Locate the cell with the specified text and output its [x, y] center coordinate. 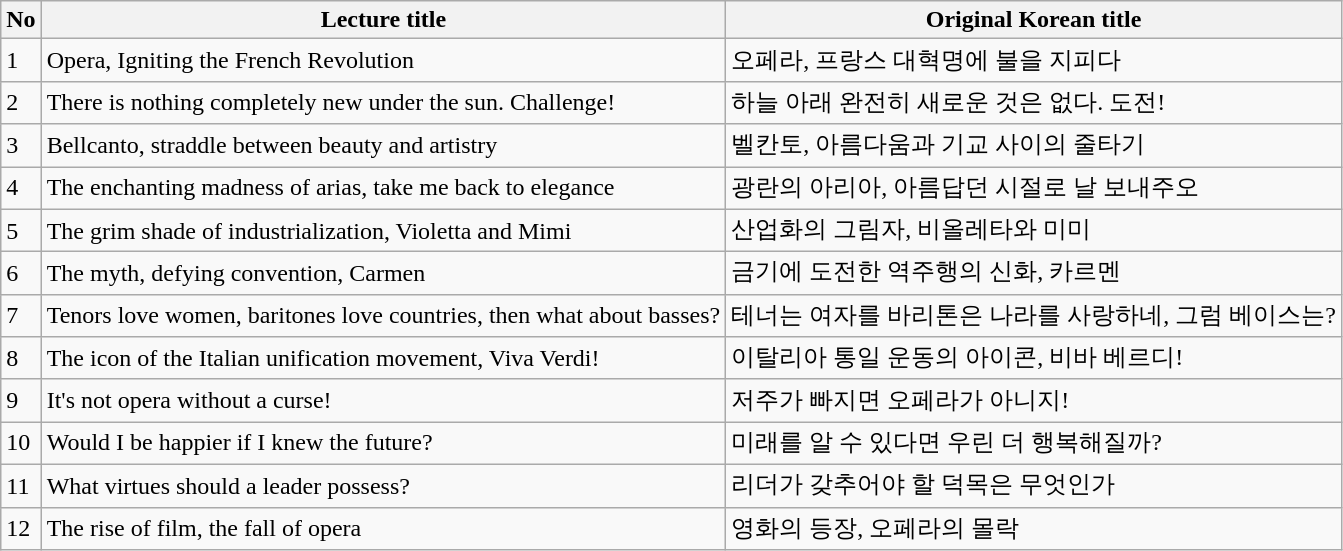
Bellcanto, straddle between beauty and artistry [384, 146]
4 [21, 188]
The icon of the Italian unification movement, Viva Verdi! [384, 358]
9 [21, 400]
Tenors love women, baritones love countries, then what about basses? [384, 316]
금기에 도전한 역주행의 신화, 카르멘 [1034, 274]
리더가 갖추어야 할 덕목은 무엇인가 [1034, 486]
테너는 여자를 바리톤은 나라를 사랑하네, 그럼 베이스는? [1034, 316]
Original Korean title [1034, 20]
No [21, 20]
5 [21, 230]
6 [21, 274]
Lecture title [384, 20]
1 [21, 60]
Opera, Igniting the French Revolution [384, 60]
산업화의 그림자, 비올레타와 미미 [1034, 230]
3 [21, 146]
What virtues should a leader possess? [384, 486]
벨칸토, 아름다움과 기교 사이의 줄타기 [1034, 146]
영화의 등장, 오페라의 몰락 [1034, 528]
11 [21, 486]
8 [21, 358]
오페라, 프랑스 대혁명에 불을 지피다 [1034, 60]
The enchanting madness of arias, take me back to elegance [384, 188]
The grim shade of industrialization, Violetta and Mimi [384, 230]
12 [21, 528]
하늘 아래 완전히 새로운 것은 없다. 도전! [1034, 102]
저주가 빠지면 오페라가 아니지! [1034, 400]
The rise of film, the fall of opera [384, 528]
광란의 아리아, 아름답던 시절로 날 보내주오 [1034, 188]
2 [21, 102]
10 [21, 444]
The myth, defying convention, Carmen [384, 274]
There is nothing completely new under the sun. Challenge! [384, 102]
Would I be happier if I knew the future? [384, 444]
It's not opera without a curse! [384, 400]
이탈리아 통일 운동의 아이콘, 비바 베르디! [1034, 358]
7 [21, 316]
미래를 알 수 있다면 우린 더 행복해질까? [1034, 444]
